Pinpoint the cell where the given text exists, returning its (x, y) midpoint coordinate. 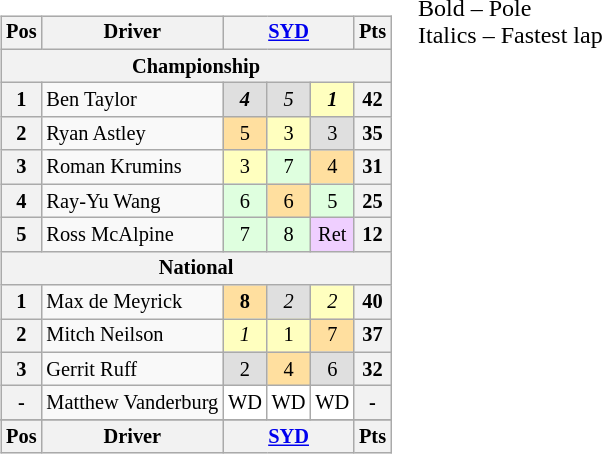
35 (372, 134)
Ben Taylor (132, 100)
12 (372, 235)
42 (372, 100)
32 (372, 369)
40 (372, 302)
Gerrit Ruff (132, 369)
Matthew Vanderburg (132, 403)
31 (372, 167)
National (196, 268)
Ret (332, 235)
37 (372, 336)
Ryan Astley (132, 134)
Ray-Yu Wang (132, 201)
Ross McAlpine (132, 235)
Max de Meyrick (132, 302)
Championship (196, 66)
Roman Krumins (132, 167)
25 (372, 201)
Mitch Neilson (132, 336)
